Return the [x, y] coordinate for the center point of the cell that contains the specified text.  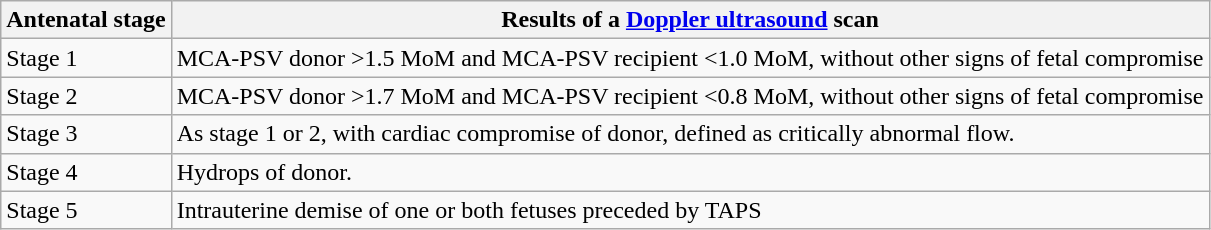
Stage 2 [86, 96]
Stage 4 [86, 172]
Results of a Doppler ultrasound scan [690, 20]
Hydrops of donor. [690, 172]
Stage 1 [86, 58]
Stage 5 [86, 210]
Antenatal stage [86, 20]
Intrauterine demise of one or both fetuses preceded by TAPS [690, 210]
Stage 3 [86, 134]
MCA-PSV donor >1.7 MoM and MCA-PSV recipient <0.8 MoM, without other signs of fetal compromise [690, 96]
MCA-PSV donor >1.5 MoM and MCA-PSV recipient <1.0 MoM, without other signs of fetal compromise [690, 58]
As stage 1 or 2, with cardiac compromise of donor, defined as critically abnormal flow. [690, 134]
